Provide the (X, Y) coordinate of the cell's center where the given text is located.  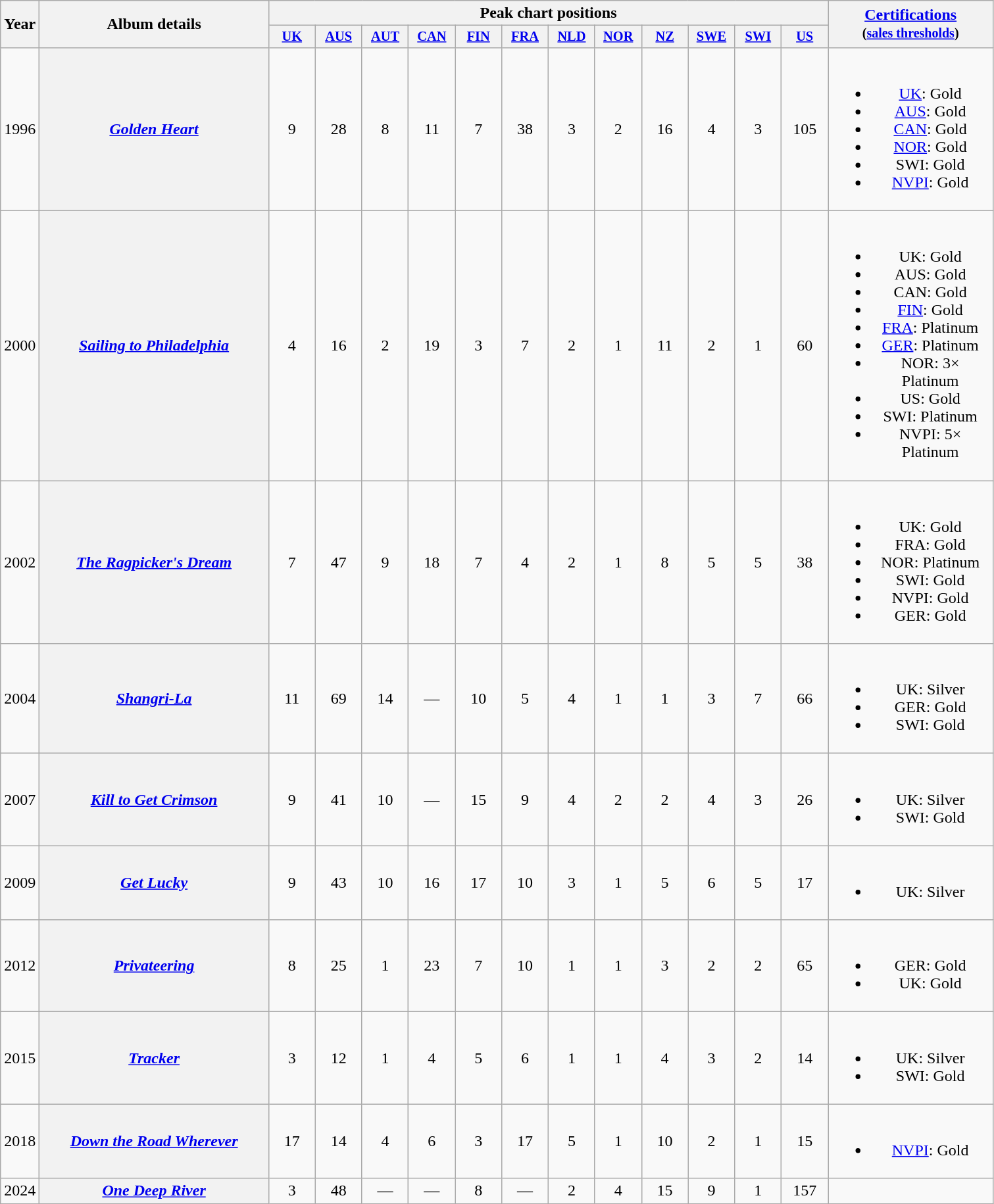
UK: SilverGER: GoldSWI: Gold (910, 698)
Peak chart positions (548, 13)
Kill to Get Crimson (154, 800)
157 (805, 1191)
2009 (20, 882)
26 (805, 800)
2024 (20, 1191)
UK: GoldAUS: GoldCAN: GoldNOR: GoldSWI: GoldNVPI: Gold (910, 129)
18 (432, 562)
Certifications(sales thresholds) (910, 24)
Album details (154, 24)
48 (338, 1191)
The Ragpicker's Dream (154, 562)
UK: Silver (910, 882)
AUS (338, 37)
FIN (479, 37)
AUT (385, 37)
60 (805, 346)
Sailing to Philadelphia (154, 346)
66 (805, 698)
2002 (20, 562)
NOR (618, 37)
Privateering (154, 966)
NLD (571, 37)
2018 (20, 1142)
Shangri-La (154, 698)
NZ (664, 37)
65 (805, 966)
47 (338, 562)
19 (432, 346)
2012 (20, 966)
SWE (712, 37)
Get Lucky (154, 882)
23 (432, 966)
105 (805, 129)
2000 (20, 346)
12 (338, 1058)
2007 (20, 800)
One Deep River (154, 1191)
GER: GoldUK: Gold (910, 966)
1996 (20, 129)
41 (338, 800)
Down the Road Wherever (154, 1142)
Tracker (154, 1058)
25 (338, 966)
43 (338, 882)
Year (20, 24)
28 (338, 129)
69 (338, 698)
CAN (432, 37)
NVPI: Gold (910, 1142)
2015 (20, 1058)
US (805, 37)
2004 (20, 698)
UK: GoldAUS: GoldCAN: GoldFIN: GoldFRA: PlatinumGER: PlatinumNOR: 3× PlatinumUS: GoldSWI: PlatinumNVPI: 5× Platinum (910, 346)
UK: GoldFRA: GoldNOR: PlatinumSWI: GoldNVPI: GoldGER: Gold (910, 562)
FRA (525, 37)
UK (292, 37)
Golden Heart (154, 129)
SWI (758, 37)
